Scan for the cell matching the given text and deliver its [X, Y] coordinate at center. 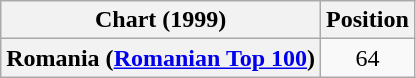
Position [368, 20]
64 [368, 58]
Romania (Romanian Top 100) [161, 58]
Chart (1999) [161, 20]
